Identify which cell holds the provided text, then report its [x, y] central coordinate. 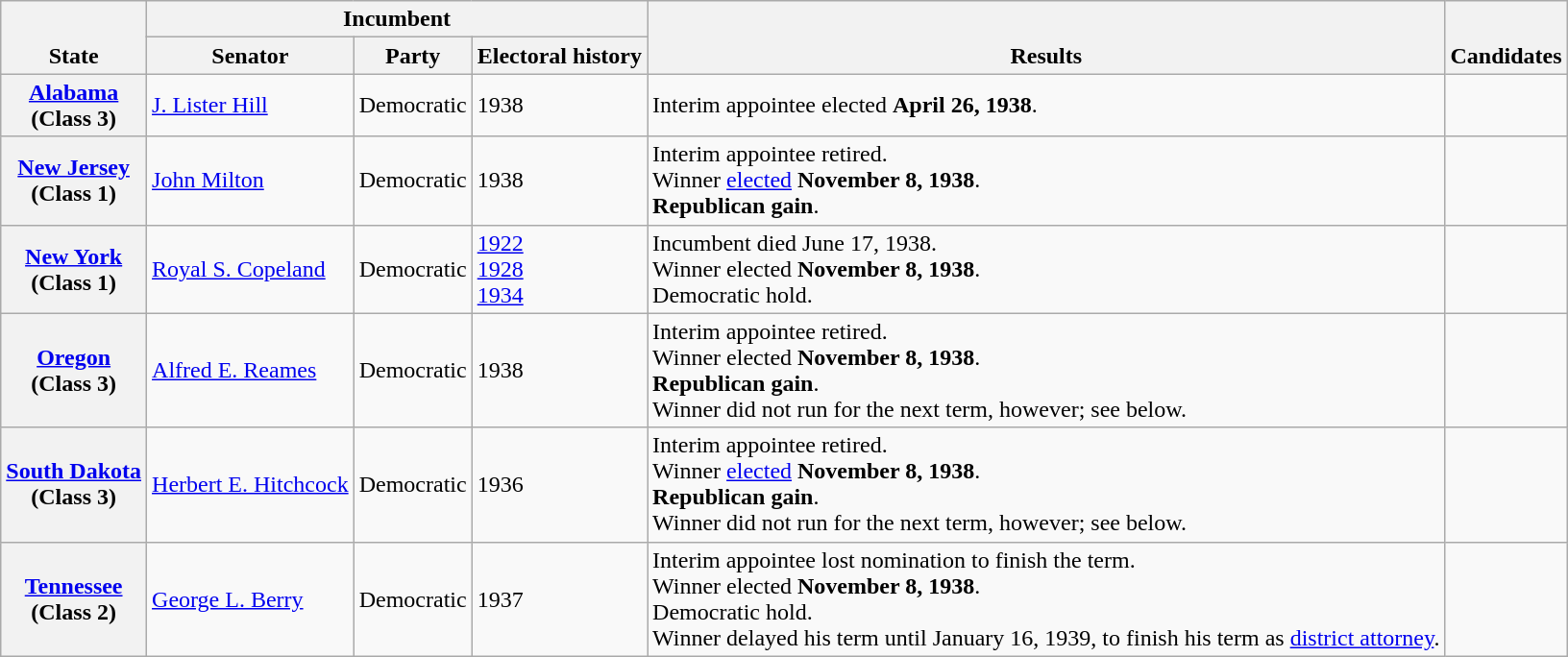
Interim appointee elected April 26, 1938. [1046, 106]
192219281934 [559, 269]
Alfred E. Reames [251, 371]
Oregon(Class 3) [74, 371]
John Milton [251, 181]
Interim appointee retired.Winner elected November 8, 1938.Republican gain. [1046, 181]
Senator [251, 56]
Alabama(Class 3) [74, 106]
Electoral history [559, 56]
1936 [559, 484]
Results [1046, 37]
Party [413, 56]
1937 [559, 599]
Herbert E. Hitchcock [251, 484]
Incumbent died June 17, 1938.Winner elected November 8, 1938.Democratic hold. [1046, 269]
J. Lister Hill [251, 106]
Tennessee(Class 2) [74, 599]
Candidates [1507, 37]
George L. Berry [251, 599]
Incumbent [398, 19]
South Dakota(Class 3) [74, 484]
New Jersey(Class 1) [74, 181]
New York(Class 1) [74, 269]
State [74, 37]
Royal S. Copeland [251, 269]
